Capture the cell that displays the provided text and extract its (x, y) central coordinate. 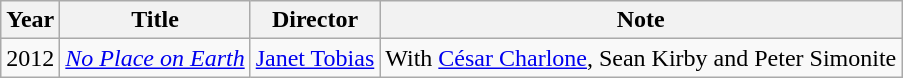
No Place on Earth (155, 58)
Title (155, 20)
Note (641, 20)
With César Charlone, Sean Kirby and Peter Simonite (641, 58)
Janet Tobias (315, 58)
Director (315, 20)
Year (30, 20)
2012 (30, 58)
